Pinpoint the cell where the given text exists, returning its (x, y) midpoint coordinate. 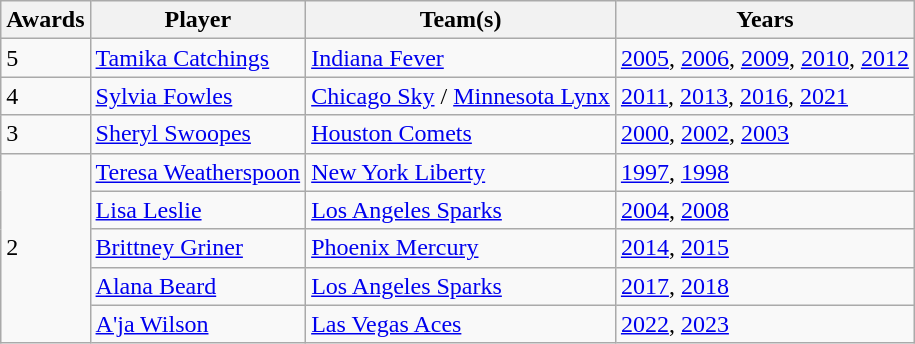
Team(s) (461, 20)
1997, 1998 (764, 172)
2 (46, 248)
2004, 2008 (764, 210)
Sylvia Fowles (198, 96)
5 (46, 58)
Indiana Fever (461, 58)
Houston Comets (461, 134)
Tamika Catchings (198, 58)
Las Vegas Aces (461, 324)
3 (46, 134)
2022, 2023 (764, 324)
2000, 2002, 2003 (764, 134)
Awards (46, 20)
Phoenix Mercury (461, 248)
2005, 2006, 2009, 2010, 2012 (764, 58)
Player (198, 20)
Sheryl Swoopes (198, 134)
Alana Beard (198, 286)
2017, 2018 (764, 286)
Teresa Weatherspoon (198, 172)
Lisa Leslie (198, 210)
A'ja Wilson (198, 324)
2011, 2013, 2016, 2021 (764, 96)
2014, 2015 (764, 248)
4 (46, 96)
Chicago Sky / Minnesota Lynx (461, 96)
Brittney Griner (198, 248)
New York Liberty (461, 172)
Years (764, 20)
